Find where the given text appears and provide that cell's center as [x, y] coordinate. 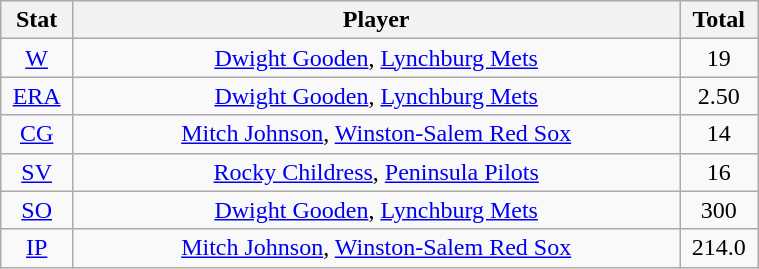
SV [37, 172]
ERA [37, 96]
2.50 [719, 96]
Total [719, 20]
14 [719, 134]
Stat [37, 20]
19 [719, 58]
300 [719, 210]
IP [37, 248]
W [37, 58]
Rocky Childress, Peninsula Pilots [376, 172]
16 [719, 172]
SO [37, 210]
Player [376, 20]
214.0 [719, 248]
CG [37, 134]
